Scan for the cell matching the given text and deliver its [X, Y] coordinate at center. 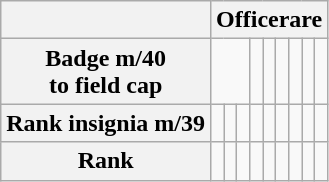
Rank insignia m/39 [106, 123]
Officerare [270, 20]
Rank [106, 161]
Badge m/40 to field cap [106, 72]
